Return the [x, y] coordinate for the center point of the cell that contains the specified text.  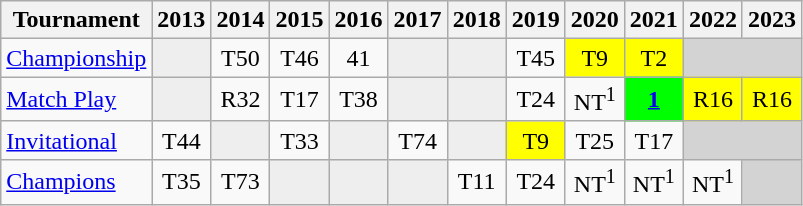
T35 [182, 182]
T11 [476, 182]
2022 [712, 20]
T38 [358, 100]
Champions [76, 182]
1 [654, 100]
Championship [76, 58]
2018 [476, 20]
2015 [300, 20]
Tournament [76, 20]
2014 [240, 20]
2023 [772, 20]
2021 [654, 20]
T50 [240, 58]
2020 [594, 20]
T45 [536, 58]
2016 [358, 20]
Match Play [76, 100]
T33 [300, 140]
2019 [536, 20]
T74 [418, 140]
Invitational [76, 140]
2013 [182, 20]
T73 [240, 182]
R32 [240, 100]
41 [358, 58]
2017 [418, 20]
T25 [594, 140]
T44 [182, 140]
T46 [300, 58]
T2 [654, 58]
